Scan for the cell matching the given text and deliver its [x, y] coordinate at center. 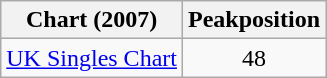
UK Singles Chart [92, 58]
Peakposition [254, 20]
Chart (2007) [92, 20]
48 [254, 58]
